Identify which cell holds the provided text, then report its [x, y] central coordinate. 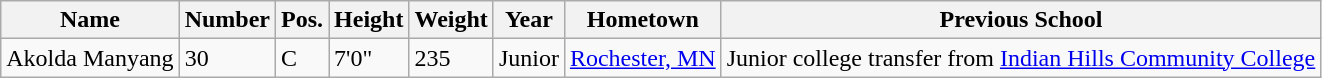
Junior college transfer from Indian Hills Community College [1021, 58]
Name [90, 20]
Akolda Manyang [90, 58]
Hometown [642, 20]
Pos. [302, 20]
C [302, 58]
Previous School [1021, 20]
Weight [451, 20]
Year [528, 20]
Height [369, 20]
235 [451, 58]
Rochester, MN [642, 58]
30 [227, 58]
Number [227, 20]
Junior [528, 58]
7'0" [369, 58]
